Return the (X, Y) coordinate for the center point of the cell that contains the specified text.  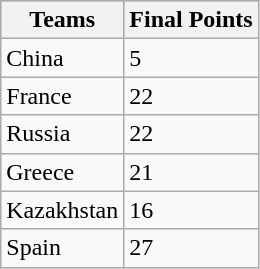
China (62, 58)
Kazakhstan (62, 210)
21 (191, 172)
Final Points (191, 20)
Teams (62, 20)
5 (191, 58)
Russia (62, 134)
Spain (62, 248)
27 (191, 248)
Greece (62, 172)
16 (191, 210)
France (62, 96)
